Identify which cell holds the provided text, then report its (X, Y) central coordinate. 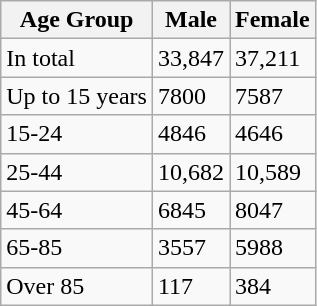
7587 (273, 96)
3557 (190, 248)
In total (77, 58)
Age Group (77, 20)
37,211 (273, 58)
10,589 (273, 172)
Over 85 (77, 286)
4646 (273, 134)
45-64 (77, 210)
117 (190, 286)
4846 (190, 134)
33,847 (190, 58)
384 (273, 286)
25-44 (77, 172)
Male (190, 20)
5988 (273, 248)
Up to 15 years (77, 96)
65-85 (77, 248)
6845 (190, 210)
7800 (190, 96)
15-24 (77, 134)
Female (273, 20)
8047 (273, 210)
10,682 (190, 172)
